Pinpoint the cell where the given text exists, returning its [X, Y] midpoint coordinate. 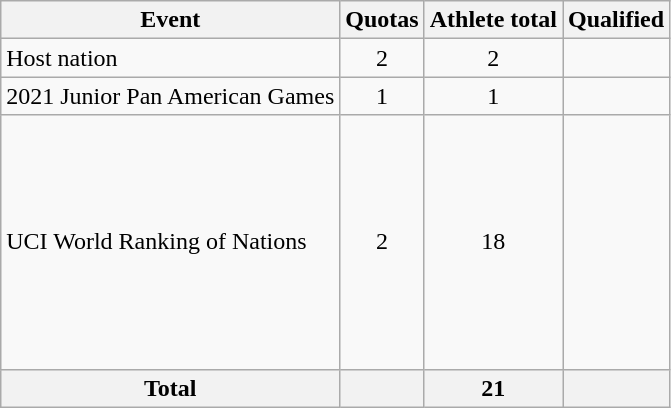
Quotas [382, 20]
Athlete total [493, 20]
Total [170, 388]
Event [170, 20]
Qualified [616, 20]
21 [493, 388]
UCI World Ranking of Nations [170, 242]
Host nation [170, 58]
2021 Junior Pan American Games [170, 96]
18 [493, 242]
